For the text-containing cell, return its midpoint in (x, y) coordinate format. 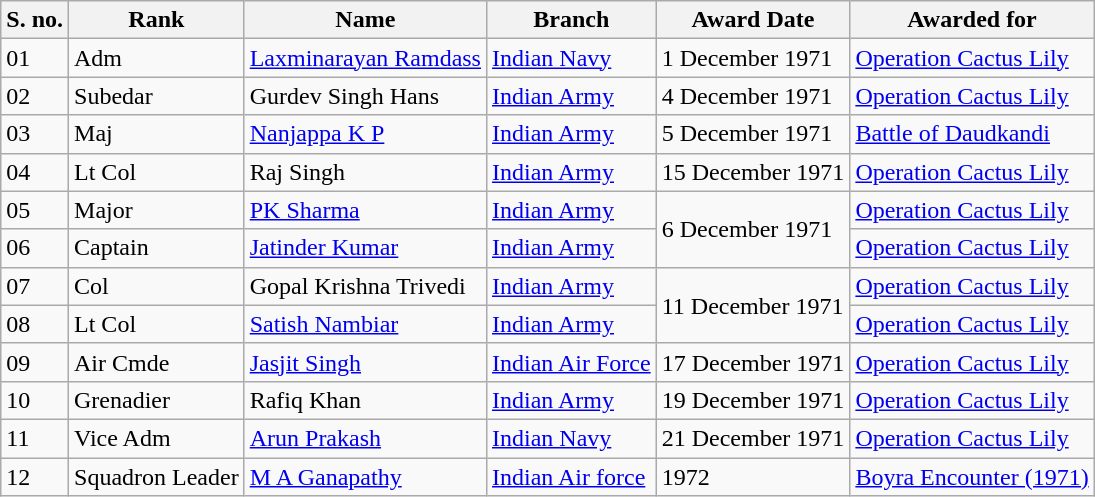
Branch (571, 20)
Maj (157, 134)
S. no. (35, 20)
Nanjappa K P (365, 134)
Indian Air Force (571, 362)
Captain (157, 248)
Rafiq Khan (365, 400)
Jasjit Singh (365, 362)
Adm (157, 58)
10 (35, 400)
11 (35, 438)
Gurdev Singh Hans (365, 96)
06 (35, 248)
PK Sharma (365, 210)
Laxminarayan Ramdass (365, 58)
11 December 1971 (753, 305)
Air Cmde (157, 362)
Subedar (157, 96)
Rank (157, 20)
05 (35, 210)
Vice Adm (157, 438)
1 December 1971 (753, 58)
Name (365, 20)
04 (35, 172)
Boyra Encounter (1971) (972, 477)
08 (35, 324)
Grenadier (157, 400)
Awarded for (972, 20)
Jatinder Kumar (365, 248)
01 (35, 58)
Arun Prakash (365, 438)
4 December 1971 (753, 96)
Col (157, 286)
Squadron Leader (157, 477)
Award Date (753, 20)
Satish Nambiar (365, 324)
1972 (753, 477)
12 (35, 477)
19 December 1971 (753, 400)
M A Ganapathy (365, 477)
17 December 1971 (753, 362)
15 December 1971 (753, 172)
Indian Air force (571, 477)
6 December 1971 (753, 229)
Gopal Krishna Trivedi (365, 286)
07 (35, 286)
03 (35, 134)
09 (35, 362)
5 December 1971 (753, 134)
02 (35, 96)
21 December 1971 (753, 438)
Major (157, 210)
Raj Singh (365, 172)
Battle of Daudkandi (972, 134)
